Capture the cell that displays the provided text and extract its (X, Y) central coordinate. 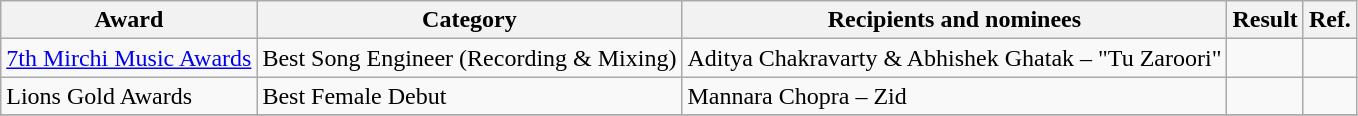
Ref. (1330, 20)
Recipients and nominees (954, 20)
7th Mirchi Music Awards (129, 58)
Best Female Debut (470, 96)
Result (1265, 20)
Award (129, 20)
Category (470, 20)
Lions Gold Awards (129, 96)
Mannara Chopra – Zid (954, 96)
Aditya Chakravarty & Abhishek Ghatak – "Tu Zaroori" (954, 58)
Best Song Engineer (Recording & Mixing) (470, 58)
